Determine the [x, y] coordinate at the center of the cell enclosing the given text.  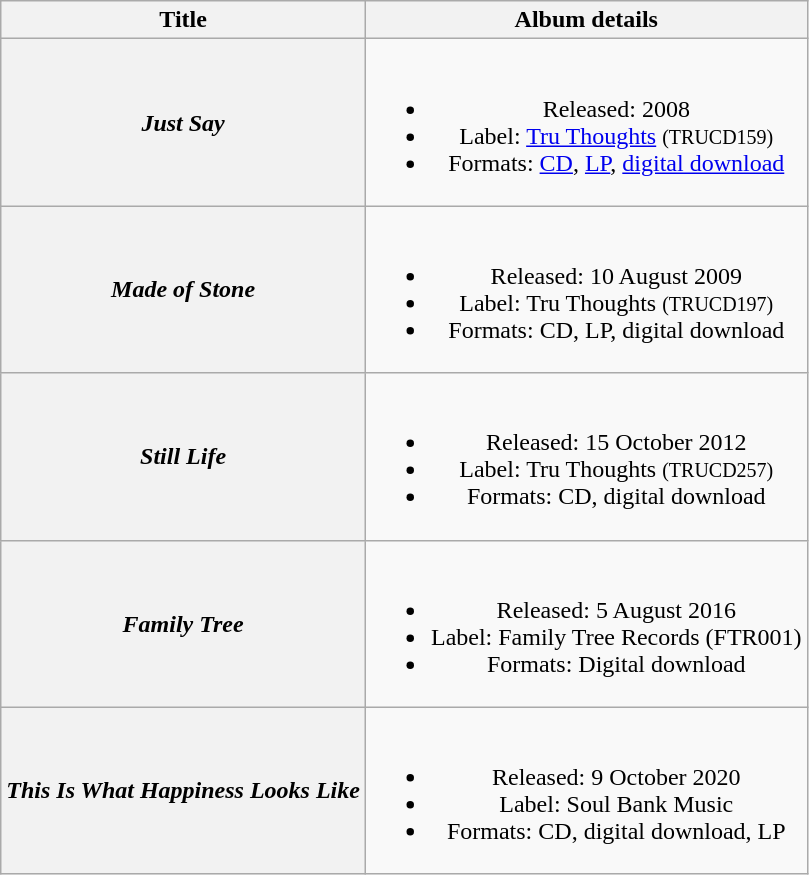
Released: 9 October 2020Label: Soul Bank MusicFormats: CD, digital download, LP [586, 790]
Released: 10 August 2009Label: Tru Thoughts (TRUCD197)Formats: CD, LP, digital download [586, 290]
Just Say [184, 122]
This Is What Happiness Looks Like [184, 790]
Album details [586, 20]
Released: 2008Label: Tru Thoughts (TRUCD159)Formats: CD, LP, digital download [586, 122]
Released: 5 August 2016Label: Family Tree Records (FTR001)Formats: Digital download [586, 624]
Title [184, 20]
Still Life [184, 456]
Family Tree [184, 624]
Made of Stone [184, 290]
Released: 15 October 2012Label: Tru Thoughts (TRUCD257)Formats: CD, digital download [586, 456]
